From the cell containing the given text, extract its center point as (x, y) coordinate. 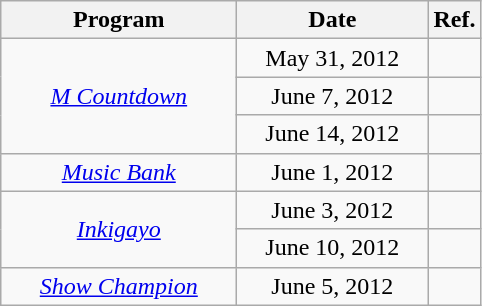
Program (119, 20)
M Countdown (119, 96)
June 14, 2012 (332, 134)
Inkigayo (119, 229)
June 3, 2012 (332, 210)
June 10, 2012 (332, 248)
June 7, 2012 (332, 96)
June 1, 2012 (332, 172)
May 31, 2012 (332, 58)
Date (332, 20)
Ref. (454, 20)
Music Bank (119, 172)
June 5, 2012 (332, 286)
Show Champion (119, 286)
